Return (x, y) of the center of cell containing provided text 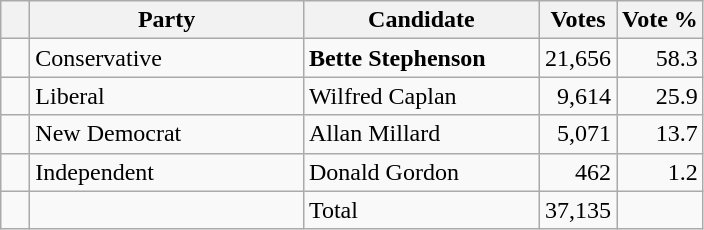
462 (578, 172)
37,135 (578, 210)
Conservative (167, 58)
Allan Millard (421, 134)
Party (167, 20)
Liberal (167, 96)
New Democrat (167, 134)
1.2 (660, 172)
13.7 (660, 134)
Votes (578, 20)
21,656 (578, 58)
Wilfred Caplan (421, 96)
Total (421, 210)
58.3 (660, 58)
5,071 (578, 134)
Donald Gordon (421, 172)
9,614 (578, 96)
Independent (167, 172)
25.9 (660, 96)
Candidate (421, 20)
Vote % (660, 20)
Bette Stephenson (421, 58)
